From the cell containing the given text, extract its center point as [X, Y] coordinate. 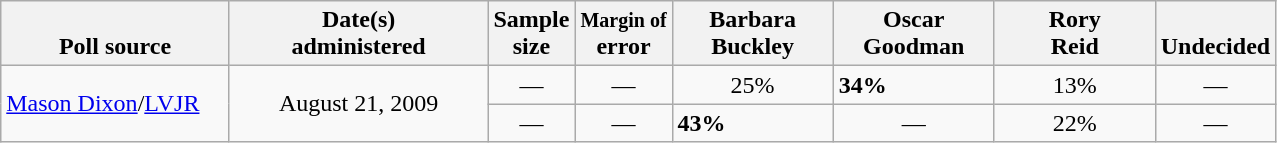
22% [1074, 123]
Date(s)administered [358, 34]
25% [752, 85]
13% [1074, 85]
Poll source [116, 34]
34% [914, 85]
43% [752, 123]
Margin oferror [624, 34]
Mason Dixon/LVJR [116, 104]
Undecided [1215, 34]
August 21, 2009 [358, 104]
OscarGoodman [914, 34]
Samplesize [532, 34]
BarbaraBuckley [752, 34]
RoryReid [1074, 34]
